Determine the [x, y] coordinate at the center of the cell enclosing the given text.  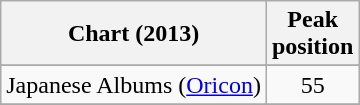
55 [312, 85]
Chart (2013) [134, 34]
Peak position [312, 34]
Japanese Albums (Oricon) [134, 85]
